Scan for the cell matching the given text and deliver its (x, y) coordinate at center. 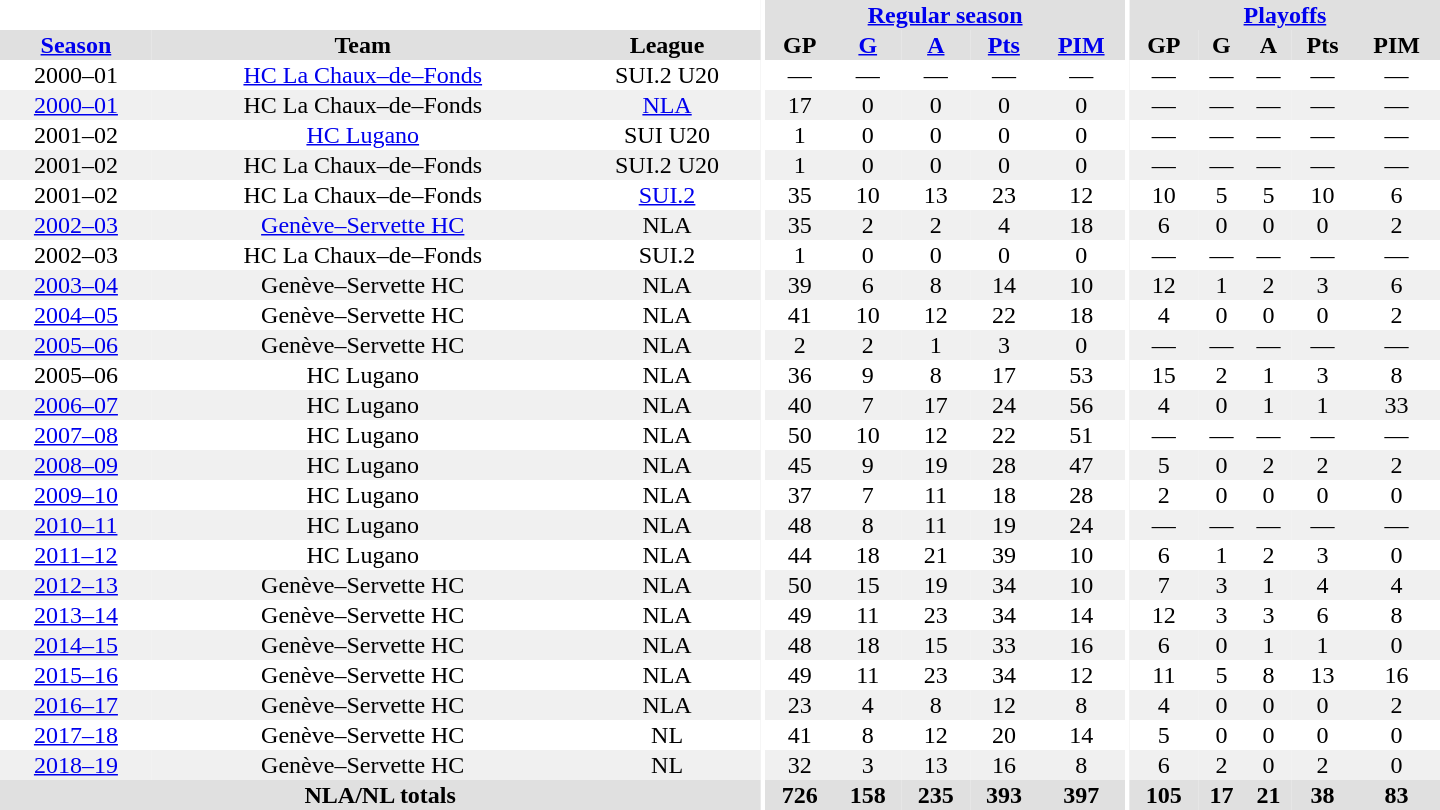
37 (800, 495)
2010–11 (76, 525)
2008–09 (76, 465)
Playoffs (1285, 15)
83 (1396, 795)
56 (1082, 405)
2014–15 (76, 645)
47 (1082, 465)
Regular season (946, 15)
2009–10 (76, 495)
2006–07 (76, 405)
393 (1004, 795)
44 (800, 555)
Team (363, 45)
NLA/NL totals (380, 795)
2018–19 (76, 765)
235 (936, 795)
2016–17 (76, 705)
32 (800, 765)
Season (76, 45)
2012–13 (76, 585)
36 (800, 375)
158 (868, 795)
20 (1004, 735)
SUI U20 (668, 135)
726 (800, 795)
40 (800, 405)
105 (1164, 795)
2004–05 (76, 315)
2003–04 (76, 285)
2011–12 (76, 555)
League (668, 45)
53 (1082, 375)
397 (1082, 795)
2013–14 (76, 615)
2017–18 (76, 735)
2015–16 (76, 675)
45 (800, 465)
2007–08 (76, 435)
51 (1082, 435)
38 (1322, 795)
